Search for the cell housing the specified text and yield its (X, Y) center coordinate. 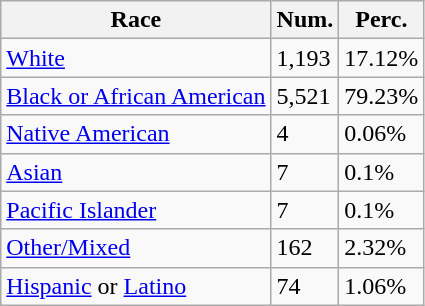
74 (305, 286)
Asian (136, 172)
5,521 (305, 96)
17.12% (382, 58)
0.06% (382, 134)
162 (305, 248)
Perc. (382, 20)
Black or African American (136, 96)
Hispanic or Latino (136, 286)
Native American (136, 134)
Pacific Islander (136, 210)
79.23% (382, 96)
4 (305, 134)
White (136, 58)
Num. (305, 20)
2.32% (382, 248)
Race (136, 20)
1.06% (382, 286)
Other/Mixed (136, 248)
1,193 (305, 58)
